Search for the cell housing the specified text and yield its [x, y] center coordinate. 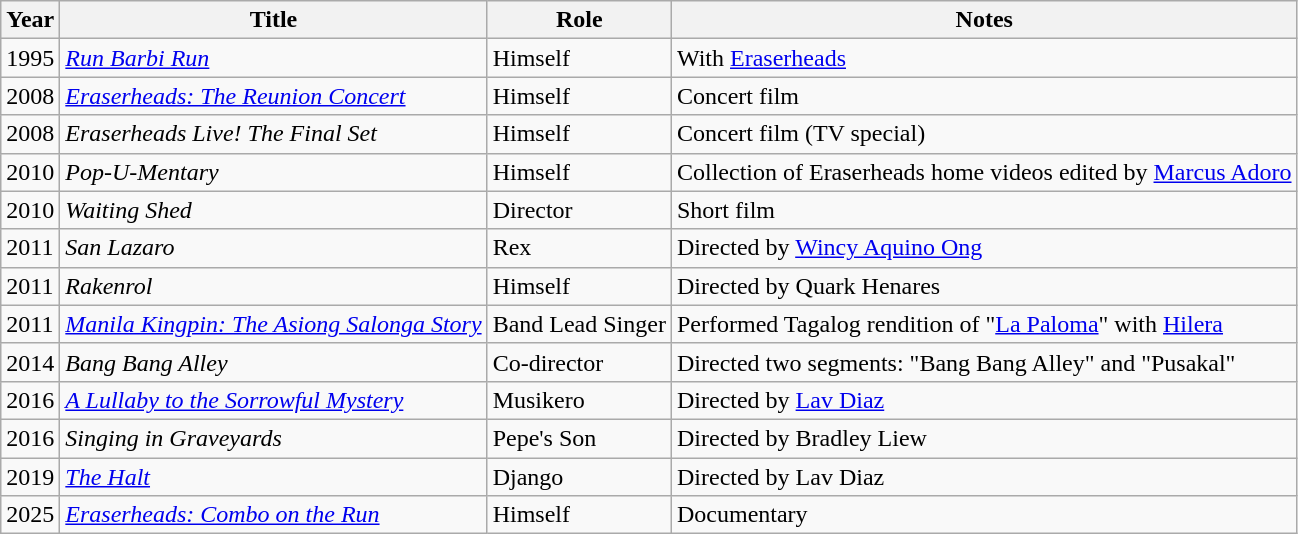
A Lullaby to the Sorrowful Mystery [274, 400]
Bang Bang Alley [274, 362]
Directed by Wincy Aquino Ong [984, 248]
2019 [30, 477]
Waiting Shed [274, 210]
Pop-U-Mentary [274, 172]
Concert film [984, 96]
The Halt [274, 477]
Role [579, 20]
San Lazaro [274, 248]
Co-director [579, 362]
Run Barbi Run [274, 58]
Documentary [984, 515]
Directed by Bradley Liew [984, 438]
Singing in Graveyards [274, 438]
Pepe's Son [579, 438]
1995 [30, 58]
Title [274, 20]
Eraserheads: The Reunion Concert [274, 96]
Django [579, 477]
Concert film (TV special) [984, 134]
Eraserheads: Combo on the Run [274, 515]
Rex [579, 248]
Collection of Eraserheads home videos edited by Marcus Adoro [984, 172]
Manila Kingpin: The Asiong Salonga Story [274, 324]
Musikero [579, 400]
Notes [984, 20]
Directed two segments: "Bang Bang Alley" and "Pusakal" [984, 362]
Band Lead Singer [579, 324]
2014 [30, 362]
Directed by Quark Henares [984, 286]
Performed Tagalog rendition of "La Paloma" with Hilera [984, 324]
Director [579, 210]
Rakenrol [274, 286]
Eraserheads Live! The Final Set [274, 134]
With Eraserheads [984, 58]
Year [30, 20]
2025 [30, 515]
Short film [984, 210]
